Pinpoint the cell where the given text exists, returning its (X, Y) midpoint coordinate. 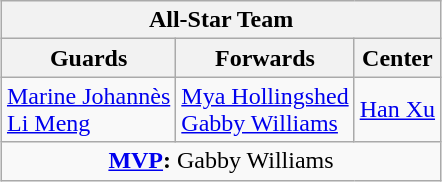
MVP: Gabby Williams (220, 161)
Forwards (265, 58)
Guards (88, 58)
Han Xu (397, 110)
Center (397, 58)
Mya Hollingshed Gabby Williams (265, 110)
Marine Johannès Li Meng (88, 110)
All-Star Team (220, 20)
